For the text-containing cell, return its midpoint in [X, Y] coordinate format. 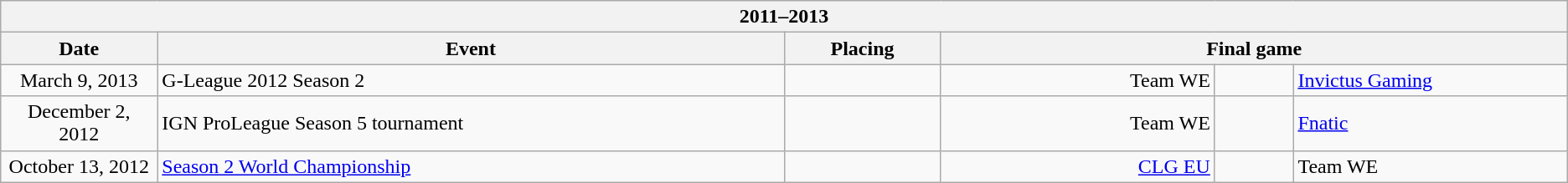
Fnatic [1431, 124]
Invictus Gaming [1431, 80]
Event [471, 48]
G-League 2012 Season 2 [471, 80]
IGN ProLeague Season 5 tournament [471, 124]
CLG EU [1077, 166]
Placing [863, 48]
Season 2 World Championship [471, 166]
October 13, 2012 [79, 166]
Final game [1254, 48]
March 9, 2013 [79, 80]
Date [79, 48]
December 2, 2012 [79, 124]
2011–2013 [784, 17]
